Search for the cell housing the specified text and yield its [X, Y] center coordinate. 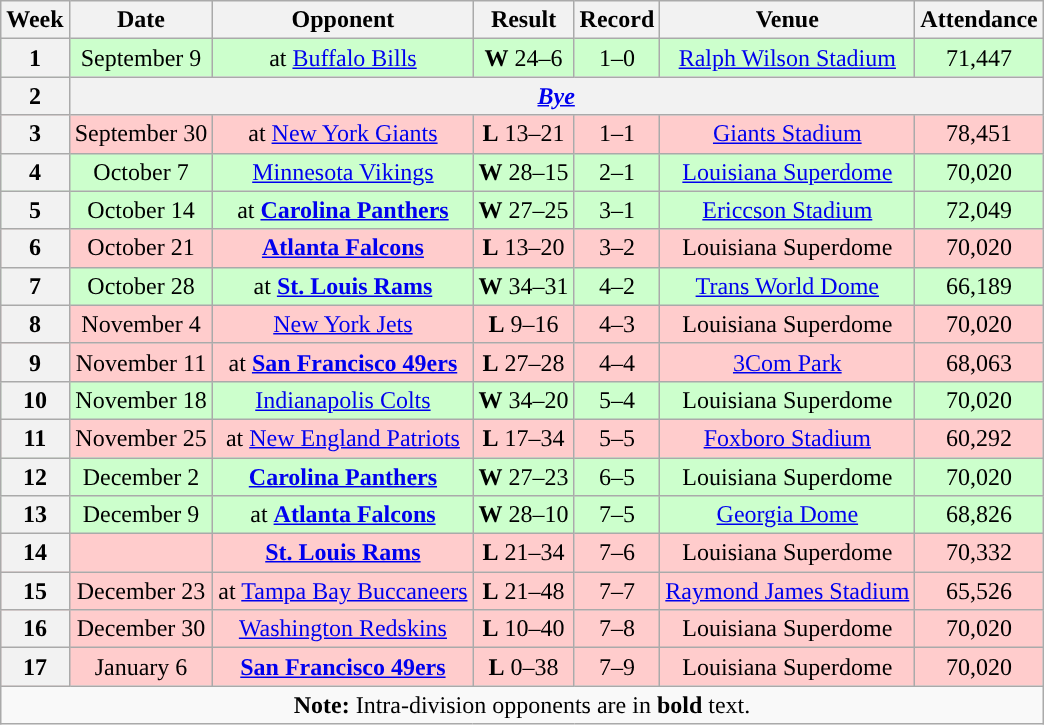
New York Jets [343, 324]
13 [35, 515]
9 [35, 362]
7–7 [617, 591]
2–1 [617, 172]
60,292 [979, 438]
4–3 [617, 324]
10 [35, 400]
5–5 [617, 438]
4–4 [617, 362]
L 27–28 [524, 362]
L 17–34 [524, 438]
San Francisco 49ers [343, 667]
W 34–31 [524, 286]
Note: Intra-division opponents are in bold text. [522, 705]
November 25 [141, 438]
L 10–40 [524, 629]
12 [35, 477]
14 [35, 553]
3Com Park [788, 362]
70,332 [979, 553]
Week [35, 20]
W 27–23 [524, 477]
Ralph Wilson Stadium [788, 58]
at Carolina Panthers [343, 210]
5 [35, 210]
66,189 [979, 286]
November 4 [141, 324]
December 30 [141, 629]
W 27–25 [524, 210]
4–2 [617, 286]
3–1 [617, 210]
W 24–6 [524, 58]
8 [35, 324]
L 13–20 [524, 248]
Trans World Dome [788, 286]
at Atlanta Falcons [343, 515]
78,451 [979, 134]
Attendance [979, 20]
Ericcson Stadium [788, 210]
September 9 [141, 58]
Record [617, 20]
at Tampa Bay Buccaneers [343, 591]
68,826 [979, 515]
Giants Stadium [788, 134]
17 [35, 667]
11 [35, 438]
71,447 [979, 58]
at Buffalo Bills [343, 58]
December 9 [141, 515]
1–0 [617, 58]
January 6 [141, 667]
2 [35, 96]
W 28–10 [524, 515]
St. Louis Rams [343, 553]
L 21–48 [524, 591]
Result [524, 20]
Minnesota Vikings [343, 172]
at New England Patriots [343, 438]
Venue [788, 20]
at New York Giants [343, 134]
4 [35, 172]
October 21 [141, 248]
6 [35, 248]
Raymond James Stadium [788, 591]
October 14 [141, 210]
7–9 [617, 667]
L 9–16 [524, 324]
7–6 [617, 553]
L 13–21 [524, 134]
7–8 [617, 629]
6–5 [617, 477]
65,526 [979, 591]
Bye [556, 96]
7 [35, 286]
Foxboro Stadium [788, 438]
16 [35, 629]
December 23 [141, 591]
3–2 [617, 248]
Date [141, 20]
L 0–38 [524, 667]
L 21–34 [524, 553]
Washington Redskins [343, 629]
October 7 [141, 172]
November 18 [141, 400]
15 [35, 591]
Indianapolis Colts [343, 400]
Carolina Panthers [343, 477]
December 2 [141, 477]
September 30 [141, 134]
72,049 [979, 210]
3 [35, 134]
5–4 [617, 400]
W 28–15 [524, 172]
1–1 [617, 134]
November 11 [141, 362]
7–5 [617, 515]
W 34–20 [524, 400]
68,063 [979, 362]
October 28 [141, 286]
at San Francisco 49ers [343, 362]
1 [35, 58]
at St. Louis Rams [343, 286]
Opponent [343, 20]
Atlanta Falcons [343, 248]
Georgia Dome [788, 515]
